Capture the cell that displays the provided text and extract its [X, Y] central coordinate. 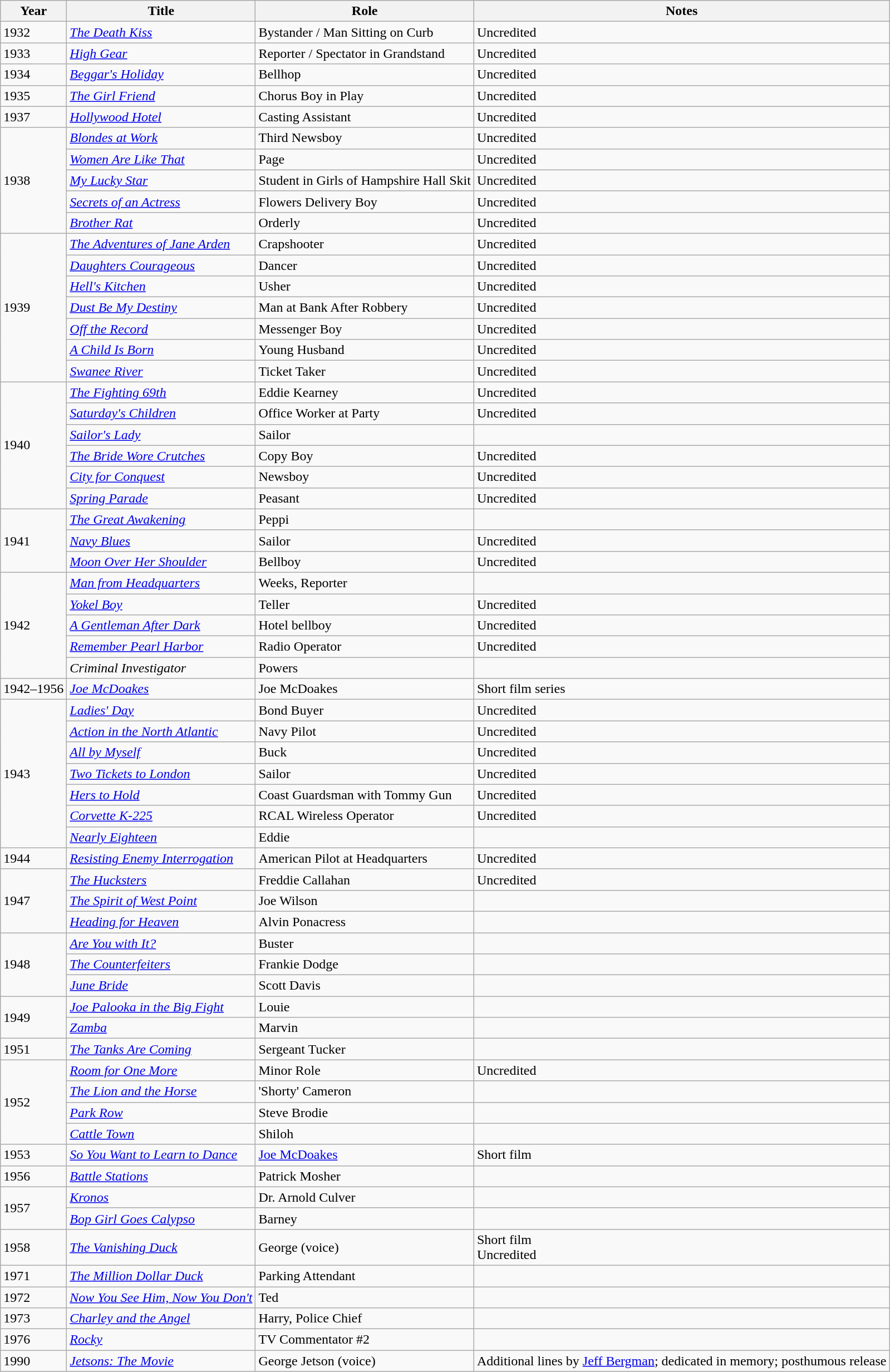
1934 [33, 75]
'Shorty' Cameron [365, 1091]
The Million Dollar Duck [161, 1276]
Peppi [365, 519]
Harry, Police Chief [365, 1319]
Blondes at Work [161, 138]
Scott Davis [365, 986]
Short filmUncredited [681, 1247]
Hell's Kitchen [161, 287]
The Great Awakening [161, 519]
Hollywood Hotel [161, 117]
Alvin Ponacress [365, 922]
1948 [33, 965]
Dancer [365, 265]
The Fighting 69th [161, 392]
Buster [365, 943]
Ticket Taker [365, 371]
Zamba [161, 1028]
The Lion and the Horse [161, 1091]
Battle Stations [161, 1176]
Heading for Heaven [161, 922]
Daughters Courageous [161, 265]
Jetsons: The Movie [161, 1361]
Saturday's Children [161, 414]
The Hucksters [161, 879]
Shiloh [365, 1134]
Joe Wilson [365, 901]
Messenger Boy [365, 329]
American Pilot at Headquarters [365, 858]
Marvin [365, 1028]
Eddie Kearney [365, 392]
June Bride [161, 986]
RCAL Wireless Operator [365, 816]
Parking Attendant [365, 1276]
1942 [33, 625]
1933 [33, 53]
So You Want to Learn to Dance [161, 1155]
Hers to Hold [161, 795]
Navy Pilot [365, 731]
1943 [33, 774]
1940 [33, 445]
Nearly Eighteen [161, 837]
1937 [33, 117]
Student in Girls of Hampshire Hall Skit [365, 180]
Freddie Callahan [365, 879]
Office Worker at Party [365, 414]
1990 [33, 1361]
Casting Assistant [365, 117]
Patrick Mosher [365, 1176]
Bond Buyer [365, 710]
The Death Kiss [161, 32]
Teller [365, 604]
Swanee River [161, 371]
Hotel bellboy [365, 626]
1972 [33, 1297]
Rocky [161, 1340]
Short film series [681, 689]
1932 [33, 32]
Crapshooter [365, 244]
Kronos [161, 1197]
The Girl Friend [161, 96]
Action in the North Atlantic [161, 731]
Bop Girl Goes Calypso [161, 1218]
1949 [33, 1017]
Bellboy [365, 562]
Beggar's Holiday [161, 75]
A Child Is Born [161, 350]
Usher [365, 287]
All by Myself [161, 753]
High Gear [161, 53]
The Bride Wore Crutches [161, 456]
1935 [33, 96]
Steve Brodie [365, 1113]
Newsboy [365, 477]
Copy Boy [365, 456]
City for Conquest [161, 477]
1958 [33, 1247]
1956 [33, 1176]
The Vanishing Duck [161, 1247]
Coast Guardsman with Tommy Gun [365, 795]
Park Row [161, 1113]
Cattle Town [161, 1134]
1939 [33, 307]
1952 [33, 1102]
1976 [33, 1340]
1944 [33, 858]
Are You with It? [161, 943]
Charley and the Angel [161, 1319]
Ted [365, 1297]
Resisting Enemy Interrogation [161, 858]
Orderly [365, 223]
Reporter / Spectator in Grandstand [365, 53]
Radio Operator [365, 647]
The Spirit of West Point [161, 901]
Brother Rat [161, 223]
Remember Pearl Harbor [161, 647]
Additional lines by Jeff Bergman; dedicated in memory; posthumous release [681, 1361]
1938 [33, 180]
1941 [33, 540]
Moon Over Her Shoulder [161, 562]
George (voice) [365, 1247]
Corvette K-225 [161, 816]
Year [33, 11]
My Lucky Star [161, 180]
Sergeant Tucker [365, 1049]
Man at Bank After Robbery [365, 308]
Barney [365, 1218]
Title [161, 11]
Eddie [365, 837]
Man from Headquarters [161, 583]
Role [365, 11]
Young Husband [365, 350]
Two Tickets to London [161, 774]
Bellhop [365, 75]
1951 [33, 1049]
Minor Role [365, 1070]
Flowers Delivery Boy [365, 201]
Spring Parade [161, 498]
1971 [33, 1276]
Yokel Boy [161, 604]
The Adventures of Jane Arden [161, 244]
Criminal Investigator [161, 668]
The Counterfeiters [161, 965]
Dust Be My Destiny [161, 308]
Notes [681, 11]
1953 [33, 1155]
Weeks, Reporter [365, 583]
Room for One More [161, 1070]
1957 [33, 1208]
Page [365, 159]
A Gentleman After Dark [161, 626]
Ladies' Day [161, 710]
Women Are Like That [161, 159]
TV Commentator #2 [365, 1340]
Now You See Him, Now You Don't [161, 1297]
Third Newsboy [365, 138]
George Jetson (voice) [365, 1361]
Buck [365, 753]
Short film [681, 1155]
Bystander / Man Sitting on Curb [365, 32]
1973 [33, 1319]
1942–1956 [33, 689]
Frankie Dodge [365, 965]
Chorus Boy in Play [365, 96]
Off the Record [161, 329]
Joe Palooka in the Big Fight [161, 1007]
Navy Blues [161, 540]
Powers [365, 668]
The Tanks Are Coming [161, 1049]
Peasant [365, 498]
Dr. Arnold Culver [365, 1197]
Secrets of an Actress [161, 201]
Louie [365, 1007]
1947 [33, 901]
Sailor's Lady [161, 435]
